Determine the [X, Y] coordinate at the center of the cell enclosing the given text.  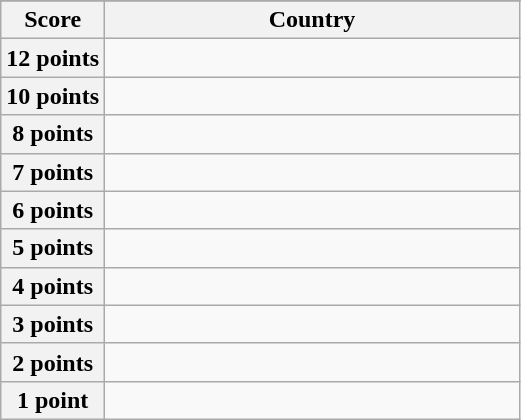
10 points [53, 96]
5 points [53, 248]
3 points [53, 324]
4 points [53, 286]
Country [312, 20]
8 points [53, 134]
12 points [53, 58]
1 point [53, 400]
7 points [53, 172]
6 points [53, 210]
Score [53, 20]
2 points [53, 362]
